Search for the cell housing the specified text and yield its (x, y) center coordinate. 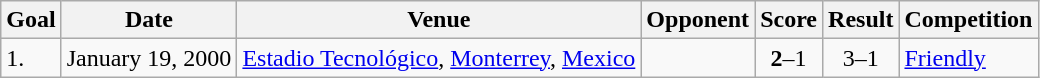
Venue (439, 20)
1. (31, 58)
Estadio Tecnológico, Monterrey, Mexico (439, 58)
Opponent (698, 20)
Score (789, 20)
January 19, 2000 (149, 58)
2–1 (789, 58)
3–1 (861, 58)
Result (861, 20)
Goal (31, 20)
Date (149, 20)
Friendly (968, 58)
Competition (968, 20)
